Pinpoint the cell where the given text exists, returning its [X, Y] midpoint coordinate. 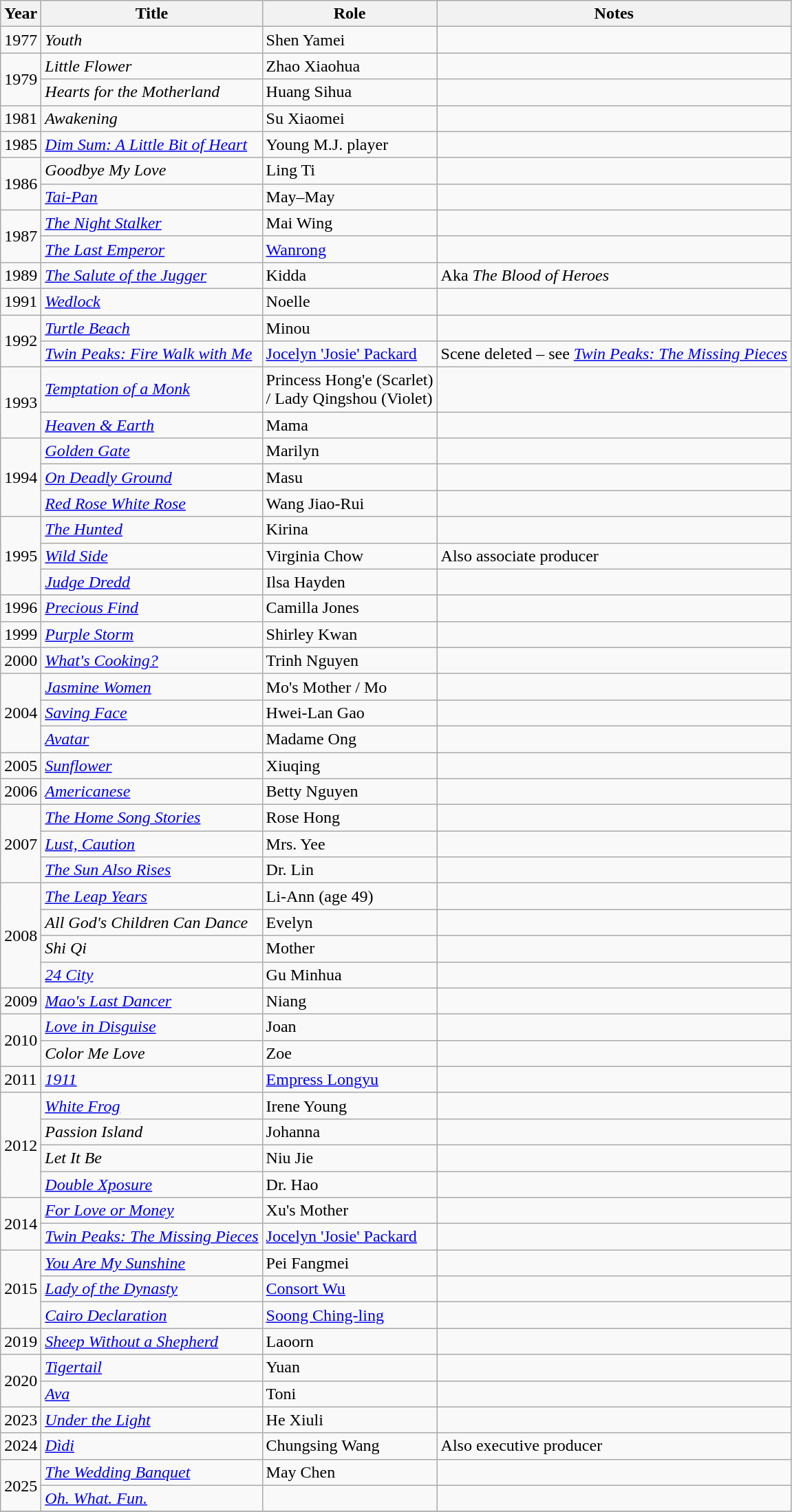
Wedlock [151, 301]
24 City [151, 975]
Dìdi [151, 1446]
Noelle [350, 301]
1993 [21, 403]
Under the Light [151, 1420]
Mo's Mother / Mo [350, 687]
2010 [21, 1040]
Pei Fangmei [350, 1263]
Laoorn [350, 1341]
Americanese [151, 792]
Consort Wu [350, 1289]
Princess Hong'e (Scarlet) / Lady Qingshou (Violet) [350, 389]
Evelyn [350, 922]
1989 [21, 275]
Shirley Kwan [350, 634]
Rose Hong [350, 818]
Young M.J. player [350, 144]
Passion Island [151, 1132]
The Leap Years [151, 896]
Little Flower [151, 66]
1991 [21, 301]
1986 [21, 184]
Masu [350, 477]
He Xiuli [350, 1420]
What's Cooking? [151, 660]
Dim Sum: A Little Bit of Heart [151, 144]
Judge Dredd [151, 582]
Color Me Love [151, 1053]
Youth [151, 40]
Avatar [151, 739]
Mrs. Yee [350, 844]
Xiuqing [350, 766]
Golden Gate [151, 451]
2005 [21, 766]
Wild Side [151, 556]
Kirina [350, 530]
2008 [21, 936]
Minou [350, 328]
2000 [21, 660]
2024 [21, 1446]
1994 [21, 477]
2007 [21, 844]
Niu Jie [350, 1158]
Hearts for the Motherland [151, 92]
Huang Sihua [350, 92]
May–May [350, 197]
Oh. What. Fun. [151, 1498]
Jasmine Women [151, 687]
Camilla Jones [350, 608]
Johanna [350, 1132]
Shen Yamei [350, 40]
1981 [21, 118]
Title [151, 14]
Mother [350, 949]
Sunflower [151, 766]
2025 [21, 1485]
Trinh Nguyen [350, 660]
1992 [21, 341]
Notes [614, 14]
1911 [151, 1079]
Awakening [151, 118]
1985 [21, 144]
The Sun Also Rises [151, 870]
The Last Emperor [151, 249]
2015 [21, 1289]
Precious Find [151, 608]
Let It Be [151, 1158]
Hwei-Lan Gao [350, 713]
2014 [21, 1224]
Dr. Lin [350, 870]
Heaven & Earth [151, 425]
Role [350, 14]
Li-Ann (age 49) [350, 896]
Mama [350, 425]
Lust, Caution [151, 844]
Wang Jiao-Rui [350, 504]
Turtle Beach [151, 328]
Betty Nguyen [350, 792]
Zhao Xiaohua [350, 66]
Year [21, 14]
Cairo Declaration [151, 1315]
Ling Ti [350, 171]
Dr. Hao [350, 1184]
1996 [21, 608]
Also executive producer [614, 1446]
Saving Face [151, 713]
The Wedding Banquet [151, 1472]
Kidda [350, 275]
1979 [21, 79]
2023 [21, 1420]
1977 [21, 40]
May Chen [350, 1472]
Twin Peaks: Fire Walk with Me [151, 354]
Shi Qi [151, 949]
Mai Wing [350, 223]
The Home Song Stories [151, 818]
Madame Ong [350, 739]
Sheep Without a Shepherd [151, 1341]
Also associate producer [614, 556]
Joan [350, 1027]
Goodbye My Love [151, 171]
Ava [151, 1394]
On Deadly Ground [151, 477]
Irene Young [350, 1105]
Purple Storm [151, 634]
Yuan [350, 1368]
Gu Minhua [350, 975]
Virginia Chow [350, 556]
2009 [21, 1001]
1999 [21, 634]
For Love or Money [151, 1211]
Toni [350, 1394]
Empress Longyu [350, 1079]
Scene deleted – see Twin Peaks: The Missing Pieces [614, 354]
All God's Children Can Dance [151, 922]
White Frog [151, 1105]
You Are My Sunshine [151, 1263]
Zoe [350, 1053]
Soong Ching-ling [350, 1315]
2019 [21, 1341]
Temptation of a Monk [151, 389]
Niang [350, 1001]
2011 [21, 1079]
The Night Stalker [151, 223]
1987 [21, 236]
1995 [21, 556]
Aka The Blood of Heroes [614, 275]
2006 [21, 792]
Lady of the Dynasty [151, 1289]
Su Xiaomei [350, 118]
Mao's Last Dancer [151, 1001]
Double Xposure [151, 1184]
2020 [21, 1381]
2004 [21, 713]
The Salute of the Jugger [151, 275]
Xu's Mother [350, 1211]
Tai-Pan [151, 197]
Red Rose White Rose [151, 504]
Twin Peaks: The Missing Pieces [151, 1237]
Wanrong [350, 249]
2012 [21, 1145]
Marilyn [350, 451]
Love in Disguise [151, 1027]
Ilsa Hayden [350, 582]
Tigertail [151, 1368]
Chungsing Wang [350, 1446]
The Hunted [151, 530]
